Return the (x, y) coordinate for the center point of the cell that contains the specified text.  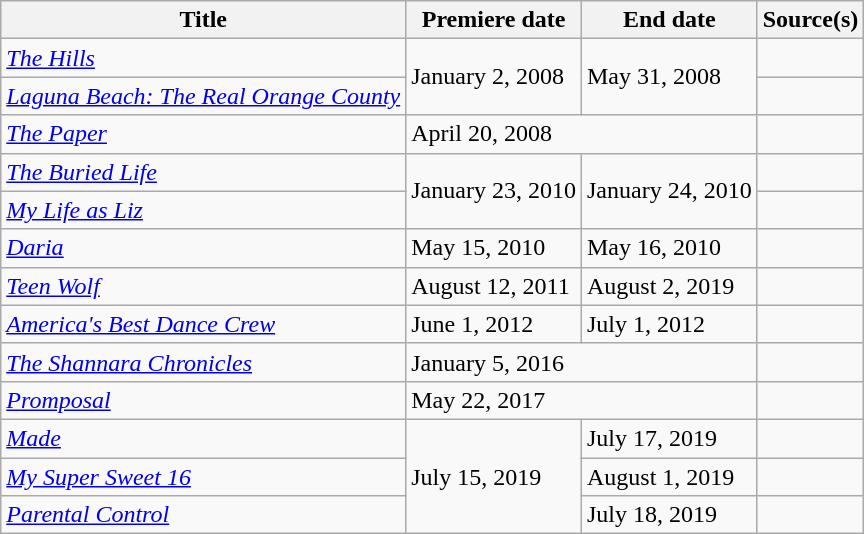
Title (204, 20)
My Super Sweet 16 (204, 477)
The Shannara Chronicles (204, 362)
July 18, 2019 (669, 515)
America's Best Dance Crew (204, 324)
May 16, 2010 (669, 248)
Laguna Beach: The Real Orange County (204, 96)
April 20, 2008 (582, 134)
July 17, 2019 (669, 438)
Premiere date (494, 20)
Source(s) (810, 20)
August 1, 2019 (669, 477)
August 12, 2011 (494, 286)
My Life as Liz (204, 210)
May 31, 2008 (669, 77)
Parental Control (204, 515)
January 23, 2010 (494, 191)
Teen Wolf (204, 286)
January 24, 2010 (669, 191)
January 2, 2008 (494, 77)
May 22, 2017 (582, 400)
The Hills (204, 58)
Made (204, 438)
The Paper (204, 134)
July 1, 2012 (669, 324)
The Buried Life (204, 172)
End date (669, 20)
July 15, 2019 (494, 476)
August 2, 2019 (669, 286)
Daria (204, 248)
June 1, 2012 (494, 324)
May 15, 2010 (494, 248)
January 5, 2016 (582, 362)
Promposal (204, 400)
